Extract the [x, y] coordinate from the center of the cell holding the provided text.  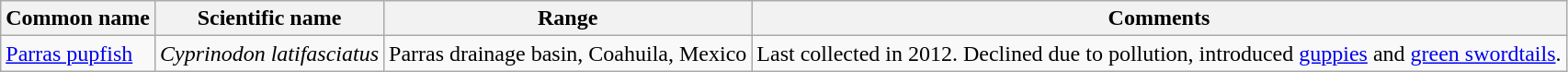
Last collected in 2012. Declined due to pollution, introduced guppies and green swordtails. [1159, 54]
Comments [1159, 18]
Parras pupfish [78, 54]
Common name [78, 18]
Parras drainage basin, Coahuila, Mexico [568, 54]
Cyprinodon latifasciatus [268, 54]
Scientific name [268, 18]
Range [568, 18]
